For the text-containing cell, return its midpoint in [x, y] coordinate format. 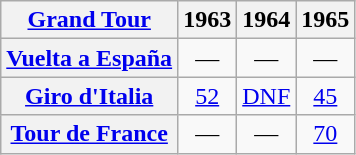
1964 [266, 20]
Giro d'Italia [90, 96]
1965 [326, 20]
45 [326, 96]
1963 [208, 20]
Tour de France [90, 134]
Grand Tour [90, 20]
52 [208, 96]
DNF [266, 96]
70 [326, 134]
Vuelta a España [90, 58]
